Search for the cell housing the specified text and yield its [x, y] center coordinate. 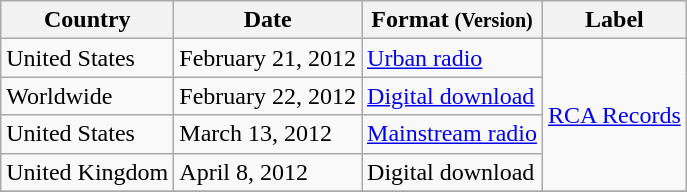
March 13, 2012 [268, 134]
April 8, 2012 [268, 172]
Worldwide [88, 96]
Urban radio [452, 58]
February 22, 2012 [268, 96]
Country [88, 20]
RCA Records [615, 115]
Date [268, 20]
Label [615, 20]
February 21, 2012 [268, 58]
United Kingdom [88, 172]
Format (Version) [452, 20]
Mainstream radio [452, 134]
